Extract the (x, y) coordinate from the center of the cell holding the provided text.  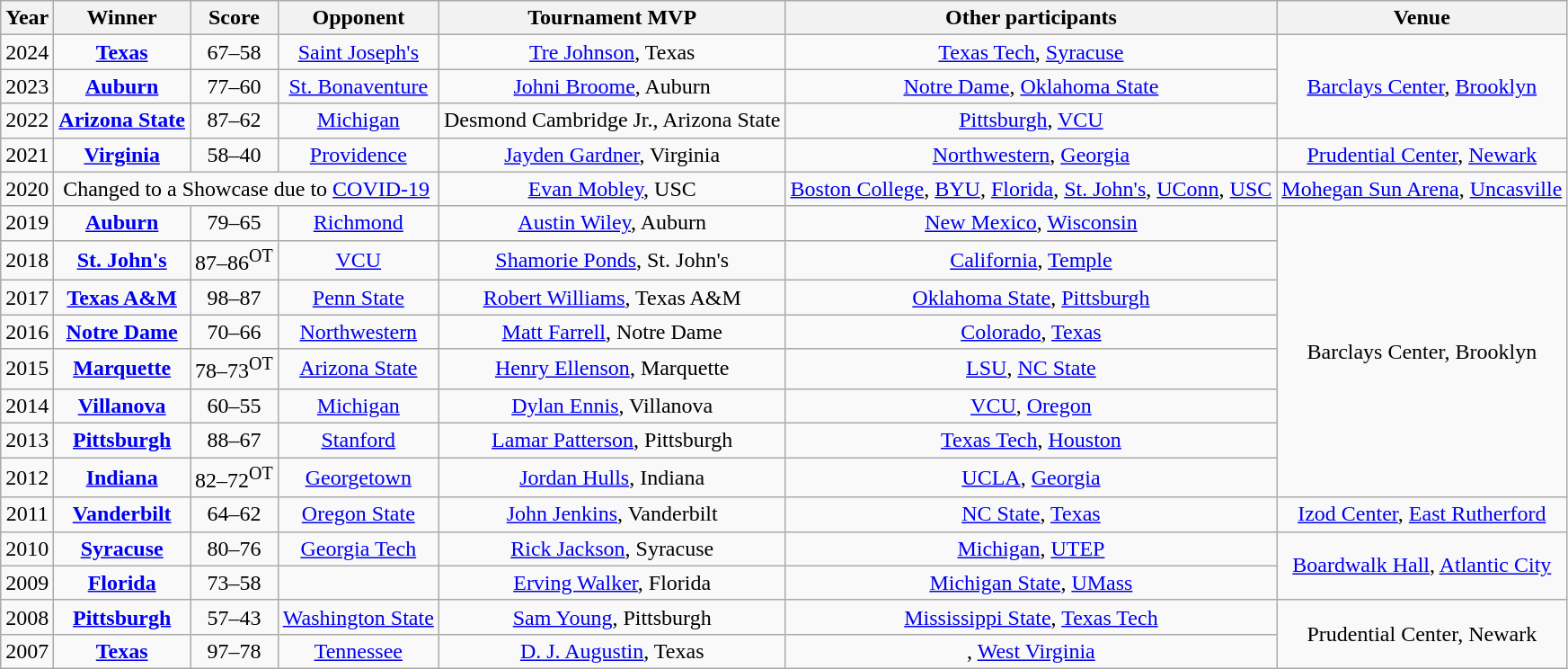
, West Virginia (1032, 651)
Desmond Cambridge Jr., Arizona State (612, 120)
Vanderbilt (122, 514)
UCLA, Georgia (1032, 478)
Richmond (358, 223)
98–87 (235, 298)
2013 (27, 440)
58–40 (235, 155)
Penn State (358, 298)
Stanford (358, 440)
64–62 (235, 514)
Oregon State (358, 514)
Erving Walker, Florida (612, 583)
VCU (358, 261)
2016 (27, 332)
2007 (27, 651)
87–62 (235, 120)
Tournament MVP (612, 18)
79–65 (235, 223)
Jayden Gardner, Virginia (612, 155)
60–55 (235, 406)
2022 (27, 120)
St. Bonaventure (358, 86)
Michigan, UTEP (1032, 549)
Boardwalk Hall, Atlantic City (1422, 566)
Georgetown (358, 478)
2018 (27, 261)
2011 (27, 514)
Texas A&M (122, 298)
2024 (27, 52)
2009 (27, 583)
Notre Dame (122, 332)
D. J. Augustin, Texas (612, 651)
Notre Dame, Oklahoma State (1032, 86)
97–78 (235, 651)
Northwestern (358, 332)
Lamar Patterson, Pittsburgh (612, 440)
57–43 (235, 617)
2023 (27, 86)
Shamorie Ponds, St. John's (612, 261)
LSU, NC State (1032, 369)
New Mexico, Wisconsin (1032, 223)
Evan Mobley, USC (612, 189)
Marquette (122, 369)
88–67 (235, 440)
Villanova (122, 406)
2019 (27, 223)
Providence (358, 155)
Virginia (122, 155)
Year (27, 18)
John Jenkins, Vanderbilt (612, 514)
Texas Tech, Houston (1032, 440)
Score (235, 18)
Boston College, BYU, Florida, St. John's, UConn, USC (1032, 189)
Changed to a Showcase due to COVID-19 (246, 189)
St. John's (122, 261)
Pittsburgh, VCU (1032, 120)
Dylan Ennis, Villanova (612, 406)
NC State, Texas (1032, 514)
Georgia Tech (358, 549)
Tre Johnson, Texas (612, 52)
2020 (27, 189)
Sam Young, Pittsburgh (612, 617)
67–58 (235, 52)
2015 (27, 369)
Opponent (358, 18)
Syracuse (122, 549)
82–72OT (235, 478)
California, Temple (1032, 261)
2012 (27, 478)
2014 (27, 406)
78–73OT (235, 369)
Mississippi State, Texas Tech (1032, 617)
73–58 (235, 583)
Michigan State, UMass (1032, 583)
Northwestern, Georgia (1032, 155)
Rick Jackson, Syracuse (612, 549)
70–66 (235, 332)
Indiana (122, 478)
87–86OT (235, 261)
Other participants (1032, 18)
Saint Joseph's (358, 52)
Florida (122, 583)
Washington State (358, 617)
2021 (27, 155)
Austin Wiley, Auburn (612, 223)
Izod Center, East Rutherford (1422, 514)
Mohegan Sun Arena, Uncasville (1422, 189)
VCU, Oregon (1032, 406)
Venue (1422, 18)
Colorado, Texas (1032, 332)
2010 (27, 549)
Jordan Hulls, Indiana (612, 478)
Winner (122, 18)
Texas Tech, Syracuse (1032, 52)
Johni Broome, Auburn (612, 86)
80–76 (235, 549)
Matt Farrell, Notre Dame (612, 332)
Oklahoma State, Pittsburgh (1032, 298)
Henry Ellenson, Marquette (612, 369)
Tennessee (358, 651)
2017 (27, 298)
Robert Williams, Texas A&M (612, 298)
2008 (27, 617)
77–60 (235, 86)
